Find where the given text appears and provide that cell's center as (X, Y) coordinate. 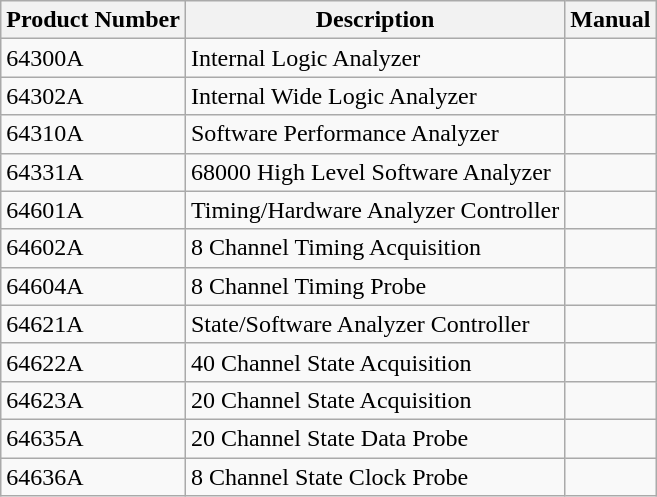
State/Software Analyzer Controller (374, 324)
64601A (94, 210)
Internal Wide Logic Analyzer (374, 96)
64604A (94, 286)
Software Performance Analyzer (374, 134)
Description (374, 20)
64623A (94, 400)
64300A (94, 58)
64635A (94, 438)
64331A (94, 172)
8 Channel State Clock Probe (374, 477)
Timing/Hardware Analyzer Controller (374, 210)
64302A (94, 96)
64622A (94, 362)
Manual (610, 20)
Product Number (94, 20)
40 Channel State Acquisition (374, 362)
64621A (94, 324)
68000 High Level Software Analyzer (374, 172)
8 Channel Timing Acquisition (374, 248)
64310A (94, 134)
20 Channel State Acquisition (374, 400)
64602A (94, 248)
8 Channel Timing Probe (374, 286)
Internal Logic Analyzer (374, 58)
64636A (94, 477)
20 Channel State Data Probe (374, 438)
